Locate the cell with the specified text and output its (x, y) center coordinate. 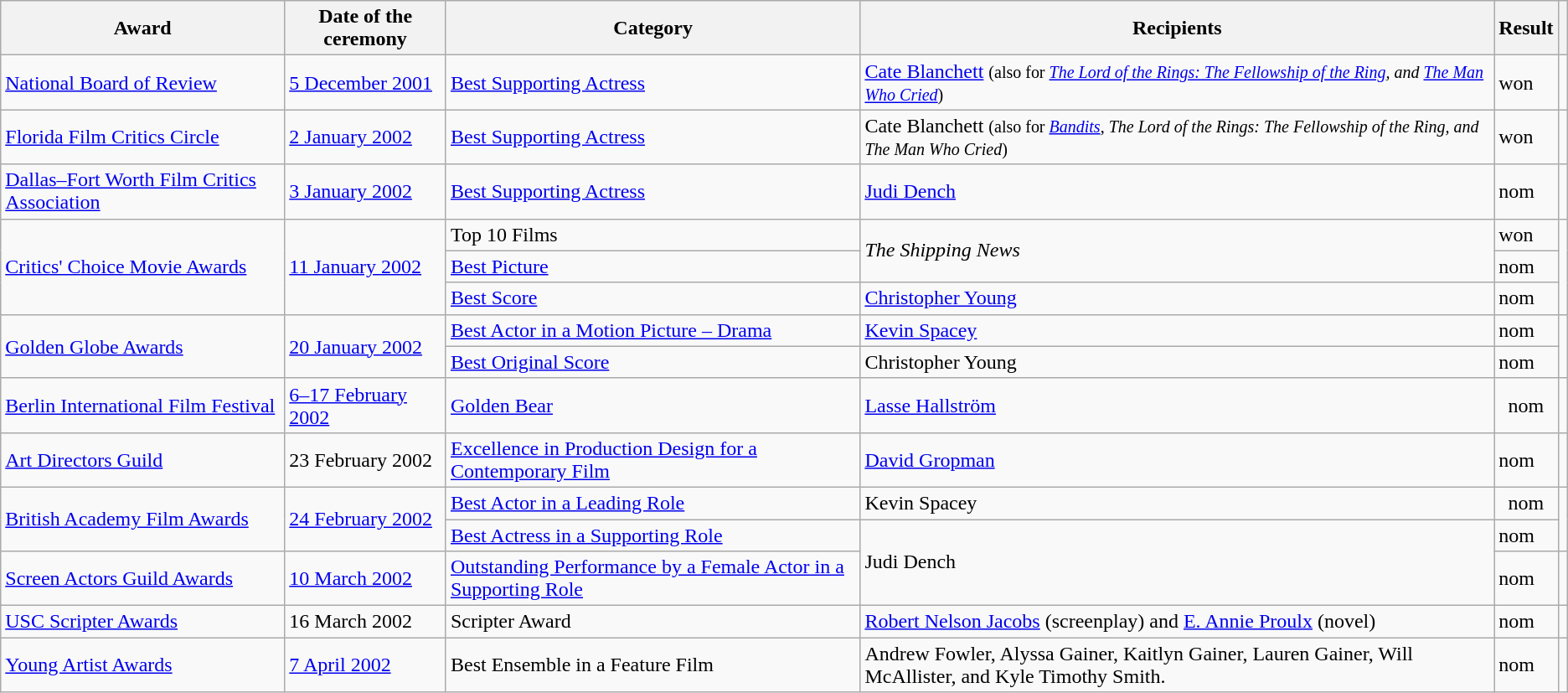
David Gropman (1178, 459)
Golden Bear (652, 406)
Andrew Fowler, Alyssa Gainer, Kaitlyn Gainer, Lauren Gainer, Will McAllister, and Kyle Timothy Smith. (1178, 665)
Berlin International Film Festival (142, 406)
Category (652, 28)
The Shipping News (1178, 251)
Golden Globe Awards (142, 346)
24 February 2002 (365, 519)
Best Actress in a Supporting Role (652, 535)
National Board of Review (142, 82)
Scripter Award (652, 622)
Art Directors Guild (142, 459)
Best Actor in a Leading Role (652, 503)
5 December 2001 (365, 82)
Best Original Score (652, 362)
Young Artist Awards (142, 665)
20 January 2002 (365, 346)
Florida Film Critics Circle (142, 137)
Dallas–Fort Worth Film Critics Association (142, 191)
3 January 2002 (365, 191)
Best Actor in a Motion Picture – Drama (652, 330)
Award (142, 28)
Excellence in Production Design for a Contemporary Film (652, 459)
Critics' Choice Movie Awards (142, 266)
Best Score (652, 298)
Best Picture (652, 266)
Recipients (1178, 28)
USC Scripter Awards (142, 622)
11 January 2002 (365, 266)
23 February 2002 (365, 459)
British Academy Film Awards (142, 519)
7 April 2002 (365, 665)
Date of the ceremony (365, 28)
Top 10 Films (652, 235)
Cate Blanchett (also for The Lord of the Rings: The Fellowship of the Ring, and The Man Who Cried) (1178, 82)
Robert Nelson Jacobs (screenplay) and E. Annie Proulx (novel) (1178, 622)
2 January 2002 (365, 137)
Cate Blanchett (also for Bandits, The Lord of the Rings: The Fellowship of the Ring, and The Man Who Cried) (1178, 137)
Result (1526, 28)
6–17 February 2002 (365, 406)
10 March 2002 (365, 578)
Screen Actors Guild Awards (142, 578)
16 March 2002 (365, 622)
Lasse Hallström (1178, 406)
Outstanding Performance by a Female Actor in a Supporting Role (652, 578)
Best Ensemble in a Feature Film (652, 665)
